Provide the [X, Y] coordinate of the cell's center where the given text is located.  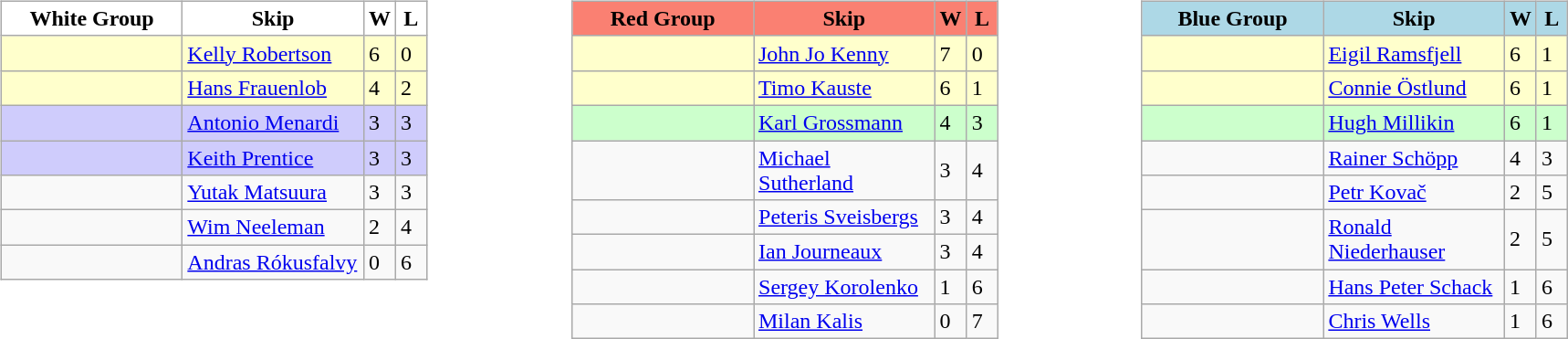
Peteris Sveisbergs [845, 217]
White Group [91, 18]
Wim Neeleman [274, 228]
Michael Sutherland [845, 170]
Hugh Millikin [1415, 122]
Connie Östlund [1415, 88]
Rainer Schöpp [1415, 158]
Sergey Korolenko [845, 287]
Hans Frauenlob [274, 88]
Antonio Menardi [274, 122]
Hans Peter Schack [1415, 287]
Kelly Robertson [274, 53]
Chris Wells [1415, 322]
Red Group [663, 18]
Eigil Ramsfjell [1415, 53]
John Jo Kenny [845, 53]
Yutak Matsuura [274, 193]
Ian Journeaux [845, 252]
Petr Kovač [1415, 193]
Blue Group [1232, 18]
Timo Kauste [845, 88]
Keith Prentice [274, 158]
Karl Grossmann [845, 122]
Ronald Niederhauser [1415, 239]
Milan Kalis [845, 322]
Andras Rókusfalvy [274, 262]
